Capture the cell that displays the provided text and extract its [x, y] central coordinate. 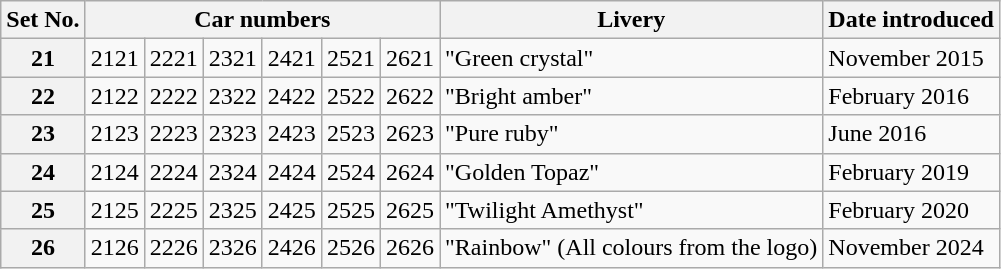
2321 [232, 58]
2525 [350, 210]
"Pure ruby" [632, 134]
2521 [350, 58]
Car numbers [262, 20]
2121 [114, 58]
Date introduced [912, 20]
2626 [410, 248]
2223 [174, 134]
2526 [350, 248]
2122 [114, 96]
2326 [232, 248]
2622 [410, 96]
"Bright amber" [632, 96]
21 [43, 58]
February 2020 [912, 210]
"Twilight Amethyst" [632, 210]
November 2015 [912, 58]
2524 [350, 172]
2125 [114, 210]
2226 [174, 248]
2625 [410, 210]
2126 [114, 248]
2123 [114, 134]
22 [43, 96]
2224 [174, 172]
2222 [174, 96]
2623 [410, 134]
June 2016 [912, 134]
2422 [292, 96]
February 2019 [912, 172]
2325 [232, 210]
24 [43, 172]
2624 [410, 172]
2621 [410, 58]
2124 [114, 172]
"Rainbow" (All colours from the logo) [632, 248]
Set No. [43, 20]
2421 [292, 58]
2523 [350, 134]
2324 [232, 172]
25 [43, 210]
26 [43, 248]
2221 [174, 58]
23 [43, 134]
2323 [232, 134]
2426 [292, 248]
2322 [232, 96]
"Golden Topaz" [632, 172]
"Green crystal" [632, 58]
2424 [292, 172]
2423 [292, 134]
November 2024 [912, 248]
2425 [292, 210]
2522 [350, 96]
February 2016 [912, 96]
2225 [174, 210]
Livery [632, 20]
